From the cell containing the given text, extract its center point as [x, y] coordinate. 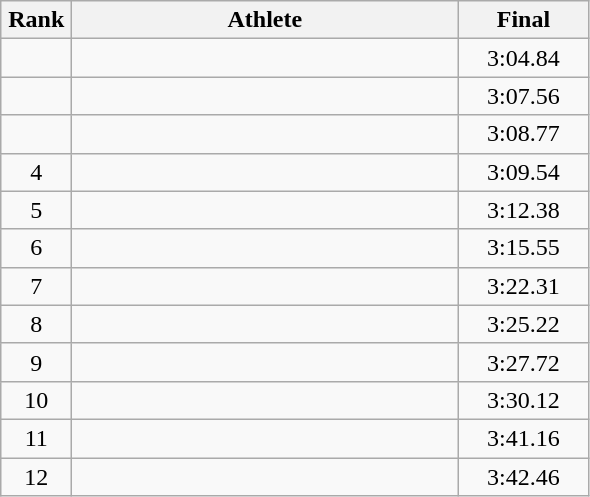
3:27.72 [524, 362]
10 [36, 400]
3:25.22 [524, 324]
9 [36, 362]
7 [36, 286]
3:42.46 [524, 477]
8 [36, 324]
3:41.16 [524, 438]
3:30.12 [524, 400]
3:09.54 [524, 172]
3:07.56 [524, 96]
3:22.31 [524, 286]
3:08.77 [524, 134]
12 [36, 477]
4 [36, 172]
3:12.38 [524, 210]
5 [36, 210]
11 [36, 438]
3:04.84 [524, 58]
6 [36, 248]
Final [524, 20]
Athlete [265, 20]
3:15.55 [524, 248]
Rank [36, 20]
